Provide the [X, Y] coordinate of the cell's center where the given text is located.  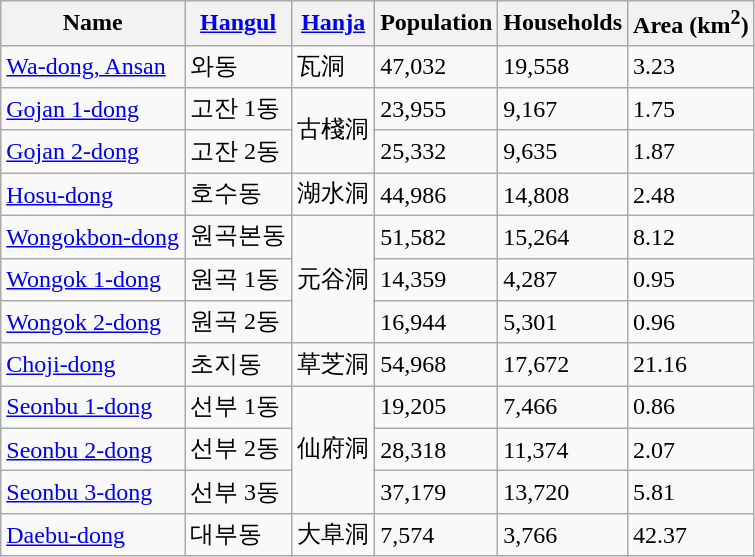
Seonbu 2-dong [93, 450]
2.07 [692, 450]
湖水洞 [334, 194]
28,318 [436, 450]
13,720 [563, 492]
3.23 [692, 66]
7,574 [436, 534]
Name [93, 24]
Gojan 2-dong [93, 152]
Population [436, 24]
7,466 [563, 408]
Seonbu 1-dong [93, 408]
0.95 [692, 280]
Daebu-dong [93, 534]
25,332 [436, 152]
47,032 [436, 66]
0.86 [692, 408]
Hanja [334, 24]
원곡 2동 [238, 322]
54,968 [436, 364]
19,558 [563, 66]
瓦洞 [334, 66]
草芝洞 [334, 364]
1.87 [692, 152]
선부 3동 [238, 492]
원곡 1동 [238, 280]
Gojan 1-dong [93, 110]
Wa-dong, Ansan [93, 66]
元谷洞 [334, 280]
大阜洞 [334, 534]
Wongokbon-dong [93, 238]
Wongok 1-dong [93, 280]
1.75 [692, 110]
19,205 [436, 408]
8.12 [692, 238]
호수동 [238, 194]
44,986 [436, 194]
Wongok 2-dong [93, 322]
선부 1동 [238, 408]
23,955 [436, 110]
4,287 [563, 280]
0.96 [692, 322]
고잔 1동 [238, 110]
16,944 [436, 322]
3,766 [563, 534]
고잔 2동 [238, 152]
5.81 [692, 492]
37,179 [436, 492]
古棧洞 [334, 130]
42.37 [692, 534]
9,635 [563, 152]
9,167 [563, 110]
Households [563, 24]
17,672 [563, 364]
51,582 [436, 238]
초지동 [238, 364]
대부동 [238, 534]
14,808 [563, 194]
원곡본동 [238, 238]
선부 2동 [238, 450]
2.48 [692, 194]
5,301 [563, 322]
仙府洞 [334, 450]
Hosu-dong [93, 194]
Hangul [238, 24]
Choji-dong [93, 364]
와동 [238, 66]
21.16 [692, 364]
15,264 [563, 238]
Area (km2) [692, 24]
11,374 [563, 450]
Seonbu 3-dong [93, 492]
14,359 [436, 280]
